For the text-containing cell, return its midpoint in [X, Y] coordinate format. 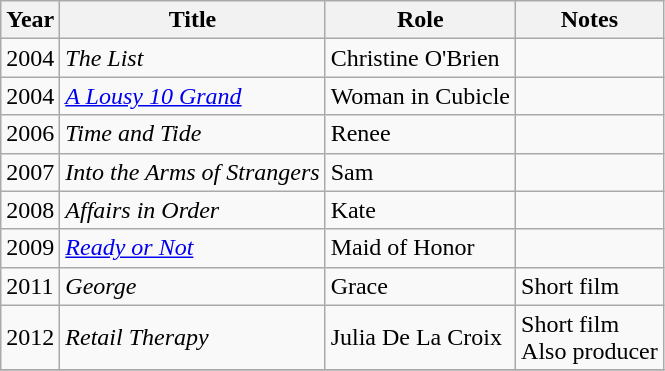
Retail Therapy [192, 338]
The List [192, 58]
Maid of Honor [420, 248]
2011 [30, 286]
Into the Arms of Strangers [192, 172]
Affairs in Order [192, 210]
Title [192, 20]
Time and Tide [192, 134]
Christine O'Brien [420, 58]
A Lousy 10 Grand [192, 96]
Notes [590, 20]
Julia De La Croix [420, 338]
2009 [30, 248]
Role [420, 20]
Year [30, 20]
2012 [30, 338]
Woman in Cubicle [420, 96]
2008 [30, 210]
Short filmAlso producer [590, 338]
2006 [30, 134]
Grace [420, 286]
George [192, 286]
Renee [420, 134]
Sam [420, 172]
Short film [590, 286]
2007 [30, 172]
Ready or Not [192, 248]
Kate [420, 210]
